Determine the (X, Y) coordinate at the center of the cell enclosing the given text.  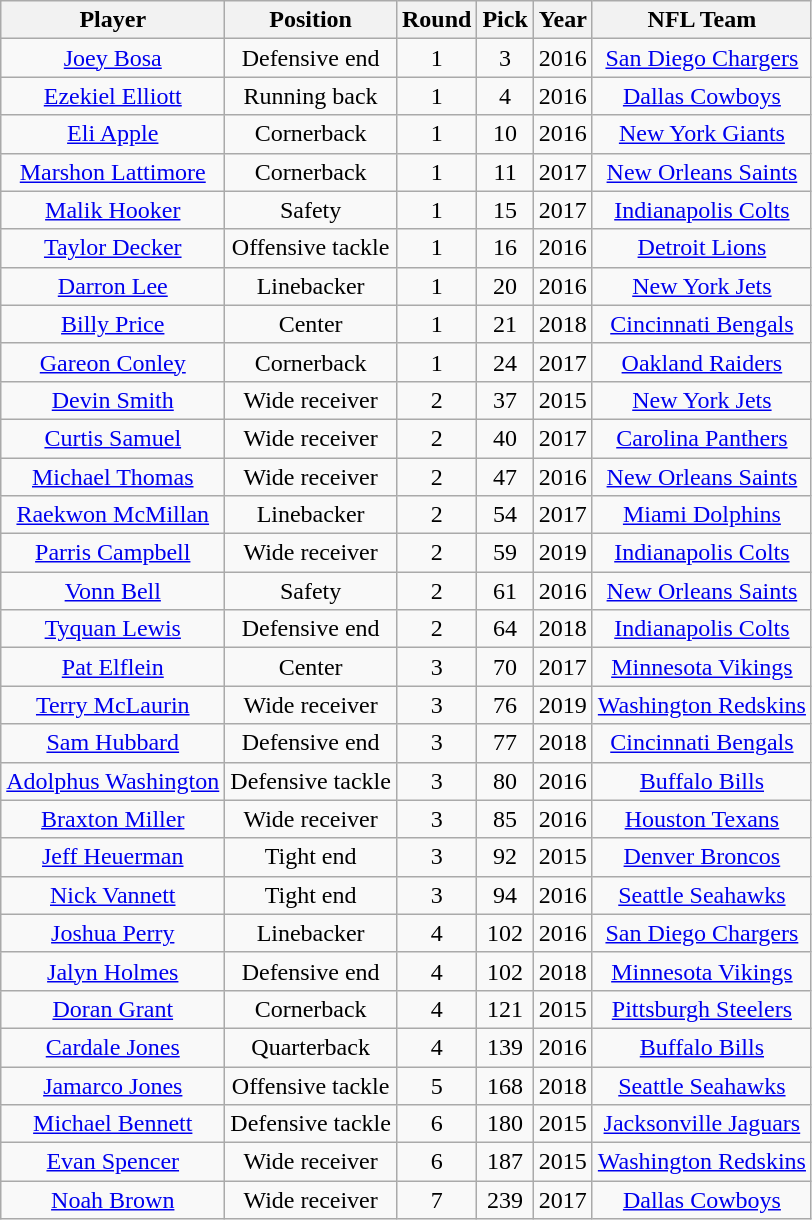
Nick Vannett (113, 895)
54 (505, 515)
168 (505, 1085)
Jalyn Holmes (113, 971)
139 (505, 1047)
Round (436, 20)
Noah Brown (113, 1200)
Michael Bennett (113, 1124)
15 (505, 210)
Quarterback (311, 1047)
Miami Dolphins (702, 515)
Houston Texans (702, 819)
11 (505, 172)
Player (113, 20)
94 (505, 895)
Tyquan Lewis (113, 629)
Braxton Miller (113, 819)
Darron Lee (113, 286)
64 (505, 629)
70 (505, 667)
Doran Grant (113, 1009)
Michael Thomas (113, 477)
Raekwon McMillan (113, 515)
187 (505, 1162)
85 (505, 819)
Pat Elflein (113, 667)
61 (505, 591)
Taylor Decker (113, 248)
Marshon Lattimore (113, 172)
10 (505, 134)
Gareon Conley (113, 362)
Detroit Lions (702, 248)
21 (505, 324)
16 (505, 248)
Jeff Heuerman (113, 857)
Devin Smith (113, 400)
Denver Broncos (702, 857)
New York Giants (702, 134)
Pittsburgh Steelers (702, 1009)
59 (505, 553)
121 (505, 1009)
180 (505, 1124)
Curtis Samuel (113, 438)
37 (505, 400)
Running back (311, 96)
Jacksonville Jaguars (702, 1124)
Terry McLaurin (113, 705)
5 (436, 1085)
Vonn Bell (113, 591)
Ezekiel Elliott (113, 96)
Jamarco Jones (113, 1085)
Pick (505, 20)
Position (311, 20)
7 (436, 1200)
40 (505, 438)
Oakland Raiders (702, 362)
Joshua Perry (113, 933)
Carolina Panthers (702, 438)
Year (562, 20)
Parris Campbell (113, 553)
92 (505, 857)
Billy Price (113, 324)
Adolphus Washington (113, 781)
20 (505, 286)
Sam Hubbard (113, 743)
77 (505, 743)
47 (505, 477)
80 (505, 781)
239 (505, 1200)
Joey Bosa (113, 58)
Cardale Jones (113, 1047)
NFL Team (702, 20)
Eli Apple (113, 134)
Evan Spencer (113, 1162)
Malik Hooker (113, 210)
76 (505, 705)
24 (505, 362)
